Capture the cell that displays the provided text and extract its [x, y] central coordinate. 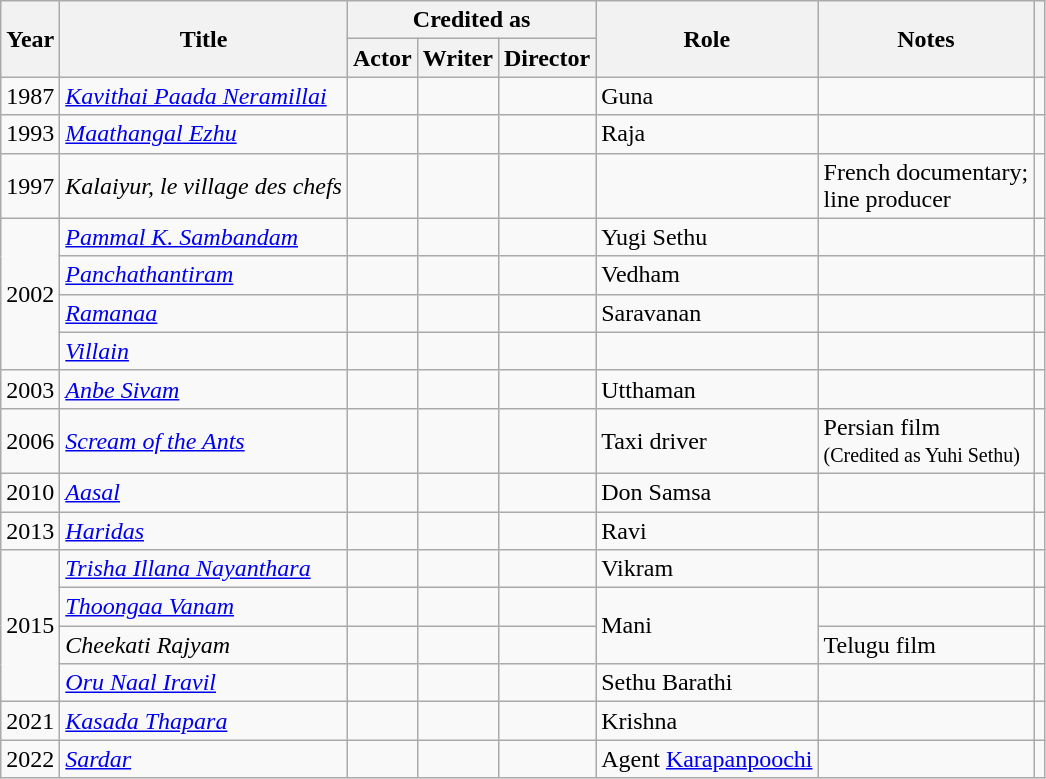
Vikram [707, 569]
2003 [30, 389]
Actor [382, 58]
Krishna [707, 721]
Sethu Barathi [707, 683]
2021 [30, 721]
Kavithai Paada Neramillai [204, 96]
Aasal [204, 492]
Panchathantiram [204, 275]
Oru Naal Iravil [204, 683]
Year [30, 39]
Pammal K. Sambandam [204, 237]
Maathangal Ezhu [204, 134]
2015 [30, 626]
2002 [30, 294]
Vedham [707, 275]
French documentary;line producer [926, 186]
Telugu film [926, 645]
Guna [707, 96]
2006 [30, 440]
1993 [30, 134]
Raja [707, 134]
1987 [30, 96]
Ravi [707, 531]
Agent Karapanpoochi [707, 759]
Don Samsa [707, 492]
Trisha Illana Nayanthara [204, 569]
Kalaiyur, le village des chefs [204, 186]
1997 [30, 186]
Credited as [471, 20]
Yugi Sethu [707, 237]
2022 [30, 759]
Cheekati Rajyam [204, 645]
Utthaman [707, 389]
Mani [707, 626]
2010 [30, 492]
Anbe Sivam [204, 389]
Ramanaa [204, 313]
Villain [204, 351]
Notes [926, 39]
2013 [30, 531]
Thoongaa Vanam [204, 607]
Kasada Thapara [204, 721]
Title [204, 39]
Role [707, 39]
Persian film(Credited as Yuhi Sethu) [926, 440]
Saravanan [707, 313]
Taxi driver [707, 440]
Sardar [204, 759]
Haridas [204, 531]
Scream of the Ants [204, 440]
Director [546, 58]
Writer [458, 58]
